From the cell containing the given text, extract its center point as [x, y] coordinate. 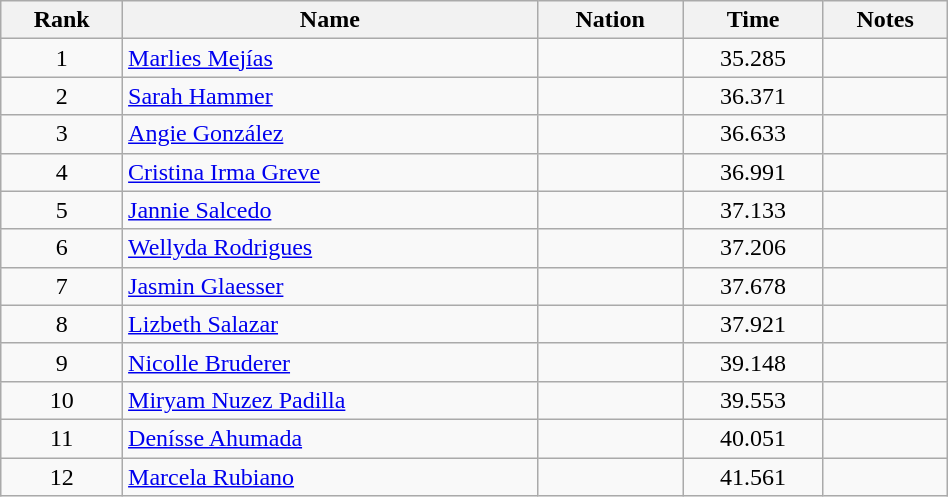
41.561 [753, 477]
Rank [62, 20]
5 [62, 210]
37.206 [753, 248]
3 [62, 134]
10 [62, 400]
6 [62, 248]
Marlies Mejías [330, 58]
1 [62, 58]
40.051 [753, 438]
Notes [885, 20]
7 [62, 286]
2 [62, 96]
35.285 [753, 58]
37.921 [753, 324]
36.991 [753, 172]
Marcela Rubiano [330, 477]
36.371 [753, 96]
39.148 [753, 362]
36.633 [753, 134]
9 [62, 362]
Angie González [330, 134]
Cristina Irma Greve [330, 172]
Lizbeth Salazar [330, 324]
11 [62, 438]
Sarah Hammer [330, 96]
Time [753, 20]
Denísse Ahumada [330, 438]
39.553 [753, 400]
Nicolle Bruderer [330, 362]
Miryam Nuzez Padilla [330, 400]
Name [330, 20]
Wellyda Rodrigues [330, 248]
12 [62, 477]
Jannie Salcedo [330, 210]
Nation [610, 20]
37.678 [753, 286]
4 [62, 172]
37.133 [753, 210]
Jasmin Glaesser [330, 286]
8 [62, 324]
